From the cell containing the given text, extract its center point as [x, y] coordinate. 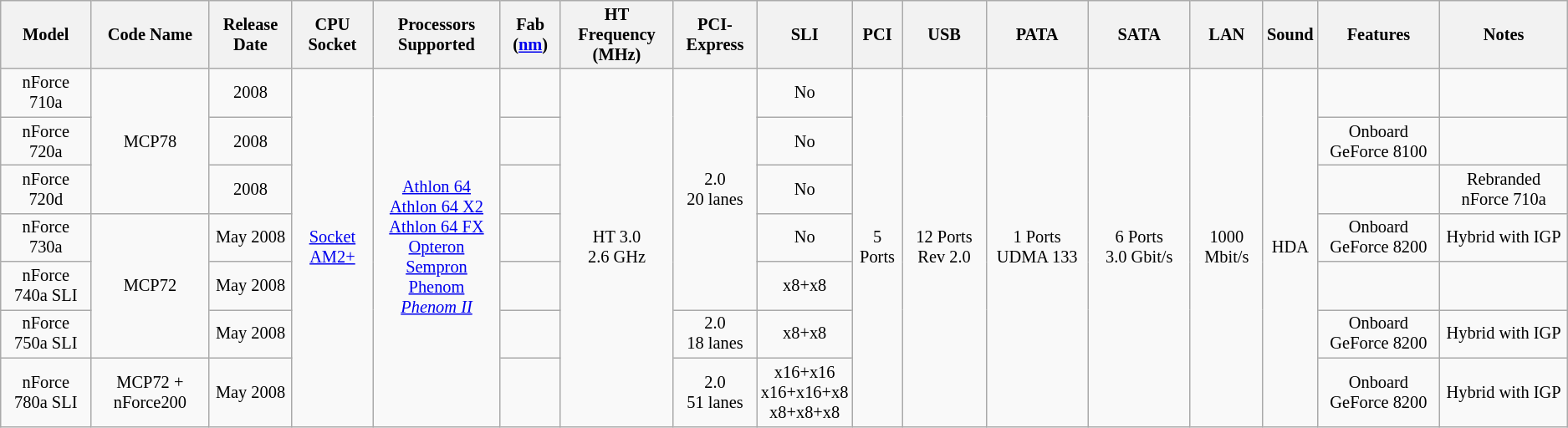
2.020 lanes [715, 189]
SLI [804, 34]
MCP72 + nForce200 [151, 392]
Model [46, 34]
2.051 lanes [715, 392]
Sound [1290, 34]
Socket AM2+ [333, 247]
6 Ports 3.0 Gbit/s [1139, 247]
1000 Mbit/s [1226, 247]
Rebranded nForce 710a [1504, 189]
HTFrequency (MHz) [617, 34]
x16+x16x16+x16+x8x8+x8+x8 [804, 392]
SATA [1139, 34]
USB [944, 34]
2.018 lanes [715, 334]
PCI-Express [715, 34]
5 Ports [877, 247]
nForce 730a [46, 237]
LAN [1226, 34]
12 Ports Rev 2.0 [944, 247]
Fab (nm) [530, 34]
1 Ports UDMA 133 [1037, 247]
Athlon 64 Athlon 64 X2 Athlon 64 FX OpteronSempron PhenomPhenom II [437, 247]
Processors Supported [437, 34]
PATA [1037, 34]
Onboard GeForce 8100 [1378, 141]
nForce 720a [46, 141]
HT 3.02.6 GHz [617, 247]
CPU Socket [333, 34]
MCP78 [151, 140]
nForce 740a SLI [46, 286]
HDA [1290, 247]
Code Name [151, 34]
PCI [877, 34]
Release Date [251, 34]
nForce 780a SLI [46, 392]
Features [1378, 34]
nForce 710a [46, 93]
Notes [1504, 34]
nForce 720d [46, 189]
MCP72 [151, 286]
nForce 750a SLI [46, 334]
